Identify which cell holds the provided text, then report its [X, Y] central coordinate. 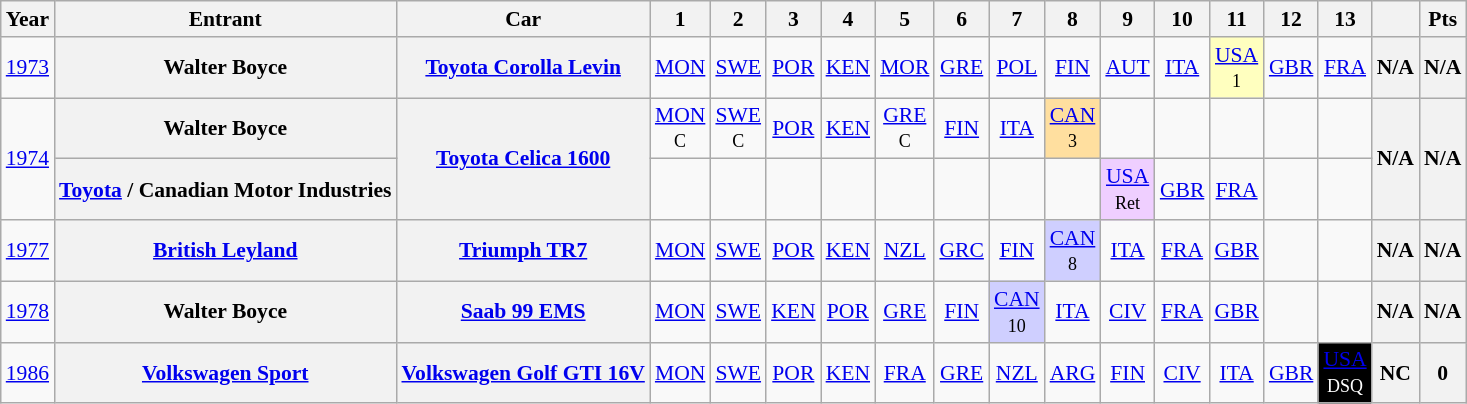
CAN10 [1017, 312]
GREC [904, 128]
CAN8 [1073, 250]
NC [1396, 372]
2 [738, 19]
0 [1442, 372]
4 [848, 19]
1986 [28, 372]
10 [1182, 19]
1973 [28, 68]
8 [1073, 19]
Saab 99 EMS [522, 312]
Volkswagen Golf GTI 16V [522, 372]
MONC [680, 128]
1977 [28, 250]
Car [522, 19]
British Leyland [225, 250]
13 [1344, 19]
USA1 [1236, 68]
ARG [1073, 372]
1974 [28, 159]
12 [1292, 19]
9 [1127, 19]
GRC [962, 250]
CAN3 [1073, 128]
11 [1236, 19]
1978 [28, 312]
Toyota Corolla Levin [522, 68]
3 [793, 19]
5 [904, 19]
Volkswagen Sport [225, 372]
Toyota / Canadian Motor Industries [225, 190]
Triumph TR7 [522, 250]
Entrant [225, 19]
SWEC [738, 128]
7 [1017, 19]
6 [962, 19]
AUT [1127, 68]
USADSQ [1344, 372]
MOR [904, 68]
Pts [1442, 19]
Year [28, 19]
1 [680, 19]
Toyota Celica 1600 [522, 159]
USARet [1127, 190]
POL [1017, 68]
